Find where the given text appears and provide that cell's center as [x, y] coordinate. 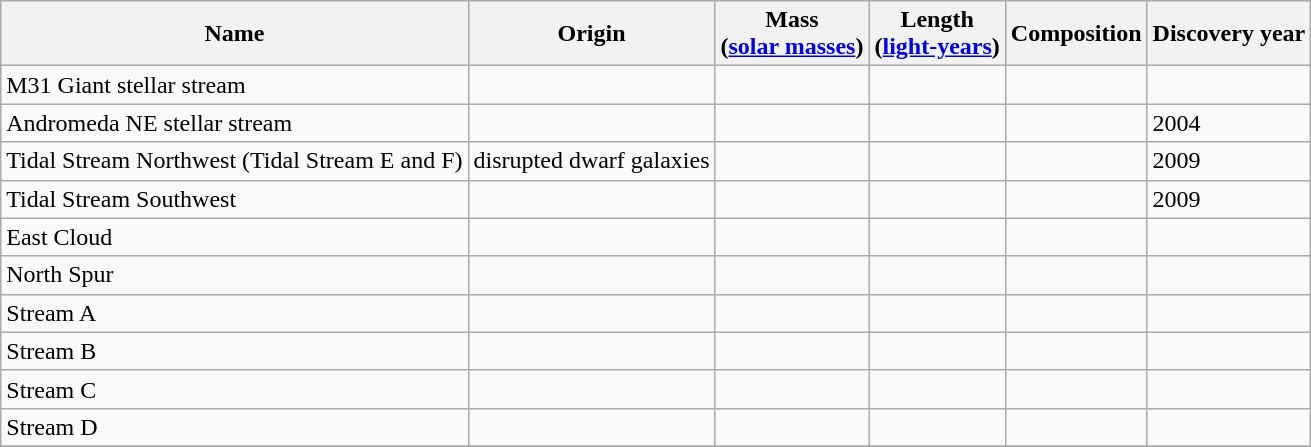
North Spur [234, 275]
Tidal Stream Southwest [234, 199]
Stream C [234, 389]
Andromeda NE stellar stream [234, 123]
Name [234, 34]
Mass(solar masses) [792, 34]
Composition [1076, 34]
M31 Giant stellar stream [234, 85]
Stream A [234, 313]
Stream B [234, 351]
2004 [1229, 123]
disrupted dwarf galaxies [592, 161]
Stream D [234, 427]
Discovery year [1229, 34]
Length(light-years) [937, 34]
Origin [592, 34]
East Cloud [234, 237]
Tidal Stream Northwest (Tidal Stream E and F) [234, 161]
